Detect which cell encompasses the target text, then output its [X, Y] center coordinate. 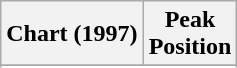
Chart (1997) [72, 34]
Peak Position [190, 34]
